Search for the cell housing the specified text and yield its [x, y] center coordinate. 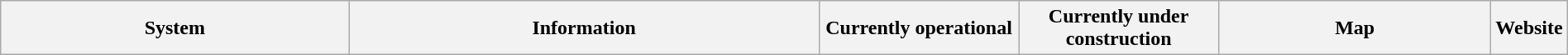
System [175, 28]
Information [584, 28]
Currently operational [918, 28]
Website [1529, 28]
Currently under construction [1119, 28]
Map [1355, 28]
